Find where the given text appears and provide that cell's center as (X, Y) coordinate. 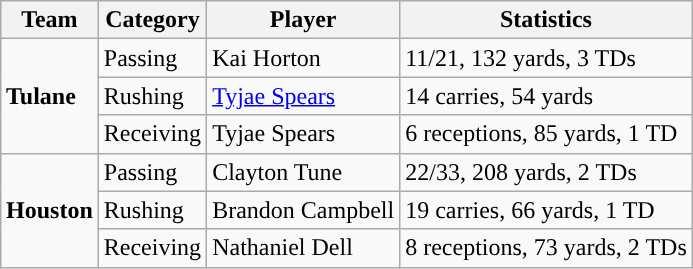
Brandon Campbell (304, 210)
14 carries, 54 yards (546, 96)
19 carries, 66 yards, 1 TD (546, 210)
Statistics (546, 20)
Player (304, 20)
Houston (50, 210)
11/21, 132 yards, 3 TDs (546, 58)
Category (152, 20)
8 receptions, 73 yards, 2 TDs (546, 248)
Team (50, 20)
22/33, 208 yards, 2 TDs (546, 172)
Nathaniel Dell (304, 248)
Tulane (50, 96)
6 receptions, 85 yards, 1 TD (546, 134)
Kai Horton (304, 58)
Clayton Tune (304, 172)
